From the cell containing the given text, extract its center point as (x, y) coordinate. 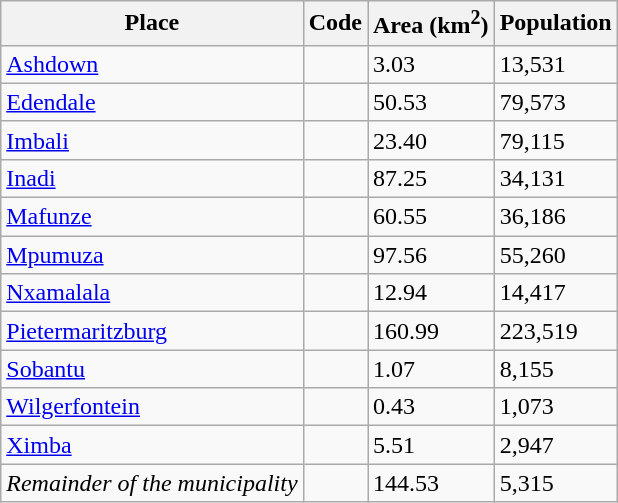
144.53 (432, 483)
34,131 (556, 178)
2,947 (556, 445)
Area (km2) (432, 24)
Mafunze (152, 217)
Edendale (152, 102)
13,531 (556, 64)
55,260 (556, 255)
Population (556, 24)
Sobantu (152, 369)
14,417 (556, 293)
0.43 (432, 407)
Inadi (152, 178)
223,519 (556, 331)
Mpumuza (152, 255)
87.25 (432, 178)
3.03 (432, 64)
1,073 (556, 407)
Wilgerfontein (152, 407)
36,186 (556, 217)
12.94 (432, 293)
79,573 (556, 102)
Remainder of the municipality (152, 483)
79,115 (556, 140)
50.53 (432, 102)
Imbali (152, 140)
Ximba (152, 445)
1.07 (432, 369)
23.40 (432, 140)
60.55 (432, 217)
Code (335, 24)
Pietermaritzburg (152, 331)
97.56 (432, 255)
5,315 (556, 483)
8,155 (556, 369)
Ashdown (152, 64)
Place (152, 24)
5.51 (432, 445)
Nxamalala (152, 293)
160.99 (432, 331)
